Return (X, Y) of the center of cell containing provided text 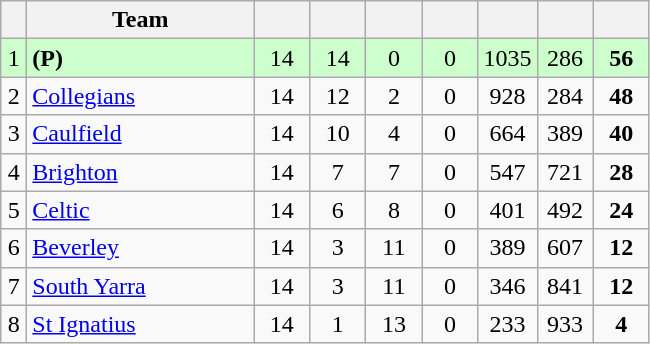
10 (338, 134)
56 (621, 58)
492 (565, 210)
24 (621, 210)
Celtic (140, 210)
401 (508, 210)
40 (621, 134)
48 (621, 96)
284 (565, 96)
28 (621, 172)
Team (140, 20)
Beverley (140, 248)
South Yarra (140, 286)
286 (565, 58)
St Ignatius (140, 324)
(P) (140, 58)
5 (14, 210)
Caulfield (140, 134)
607 (565, 248)
13 (394, 324)
Collegians (140, 96)
1035 (508, 58)
721 (565, 172)
Brighton (140, 172)
928 (508, 96)
346 (508, 286)
233 (508, 324)
933 (565, 324)
664 (508, 134)
547 (508, 172)
841 (565, 286)
